Extract the [x, y] coordinate from the center of the cell holding the provided text.  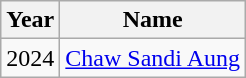
Chaw Sandi Aung [153, 58]
2024 [30, 58]
Year [30, 20]
Name [153, 20]
